Pinpoint the cell where the given text exists, returning its (X, Y) midpoint coordinate. 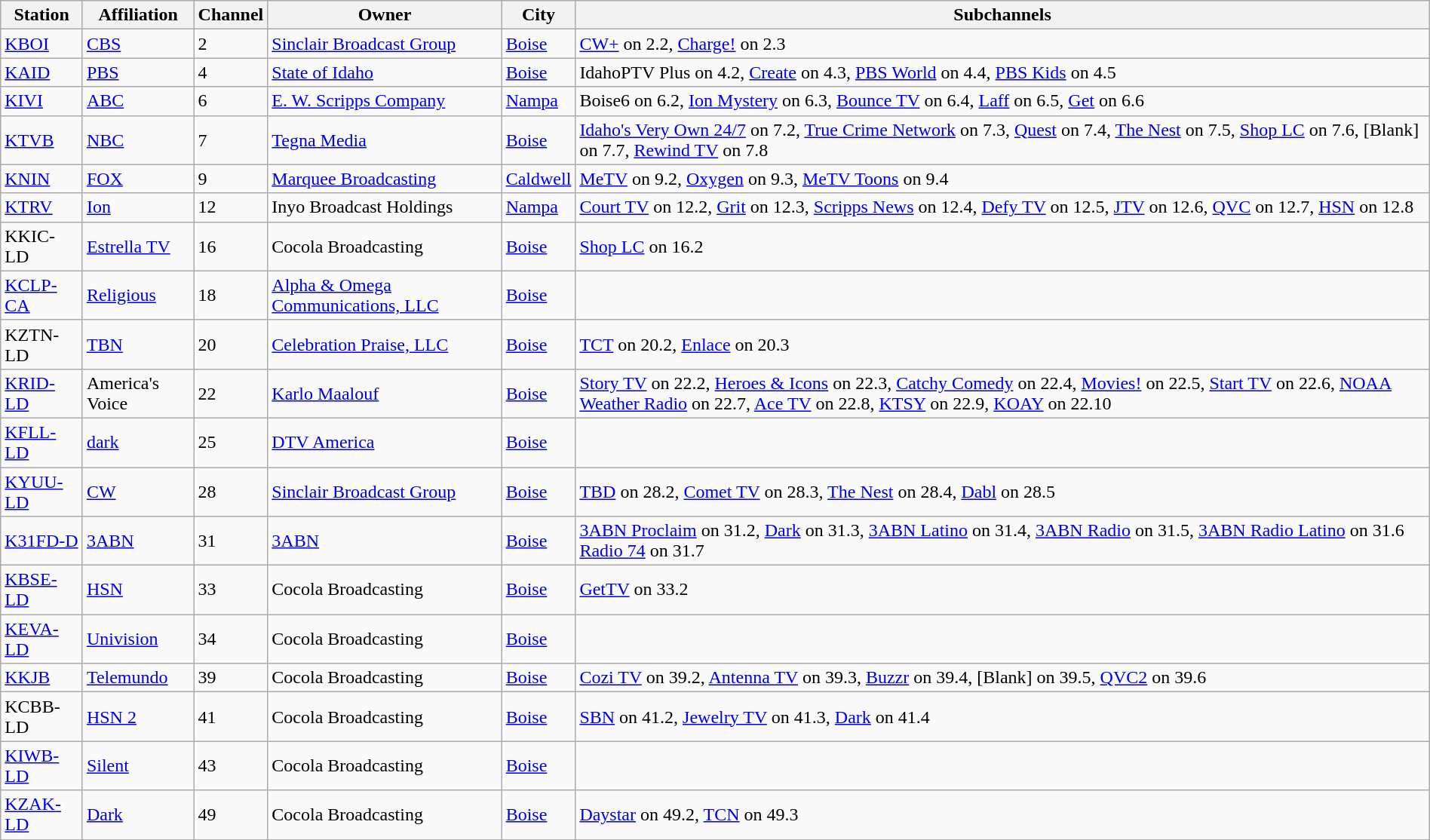
K31FD-D (42, 541)
KIVI (42, 101)
City (539, 15)
CW+ on 2.2, Charge! on 2.3 (1002, 44)
43 (231, 766)
Owner (385, 15)
dark (138, 442)
MeTV on 9.2, Oxygen on 9.3, MeTV Toons on 9.4 (1002, 179)
Daystar on 49.2, TCN on 49.3 (1002, 814)
ABC (138, 101)
Karlo Maalouf (385, 394)
KCLP-CA (42, 296)
SBN on 41.2, Jewelry TV on 41.3, Dark on 41.4 (1002, 716)
49 (231, 814)
KCBB-LD (42, 716)
E. W. Scripps Company (385, 101)
CW (138, 492)
KKIC-LD (42, 246)
KFLL-LD (42, 442)
31 (231, 541)
Alpha & Omega Communications, LLC (385, 296)
KTRV (42, 207)
DTV America (385, 442)
Silent (138, 766)
NBC (138, 140)
America's Voice (138, 394)
Inyo Broadcast Holdings (385, 207)
TBN (138, 344)
Marquee Broadcasting (385, 179)
KAID (42, 72)
KZTN-LD (42, 344)
KKJB (42, 678)
4 (231, 72)
7 (231, 140)
20 (231, 344)
Estrella TV (138, 246)
PBS (138, 72)
KZAK-LD (42, 814)
IdahoPTV Plus on 4.2, Create on 4.3, PBS World on 4.4, PBS Kids on 4.5 (1002, 72)
Idaho's Very Own 24/7 on 7.2, True Crime Network on 7.3, Quest on 7.4, The Nest on 7.5, Shop LC on 7.6, [Blank] on 7.7, Rewind TV on 7.8 (1002, 140)
KBSE-LD (42, 590)
Religious (138, 296)
12 (231, 207)
9 (231, 179)
KIWB-LD (42, 766)
34 (231, 639)
Shop LC on 16.2 (1002, 246)
Channel (231, 15)
Ion (138, 207)
39 (231, 678)
Station (42, 15)
FOX (138, 179)
Court TV on 12.2, Grit on 12.3, Scripps News on 12.4, Defy TV on 12.5, JTV on 12.6, QVC on 12.7, HSN on 12.8 (1002, 207)
HSN (138, 590)
GetTV on 33.2 (1002, 590)
Univision (138, 639)
KBOI (42, 44)
Affiliation (138, 15)
CBS (138, 44)
Subchannels (1002, 15)
HSN 2 (138, 716)
TCT on 20.2, Enlace on 20.3 (1002, 344)
16 (231, 246)
41 (231, 716)
3ABN Proclaim on 31.2, Dark on 31.3, 3ABN Latino on 31.4, 3ABN Radio on 31.5, 3ABN Radio Latino on 31.6 Radio 74 on 31.7 (1002, 541)
Boise6 on 6.2, Ion Mystery on 6.3, Bounce TV on 6.4, Laff on 6.5, Get on 6.6 (1002, 101)
KYUU-LD (42, 492)
Celebration Praise, LLC (385, 344)
Cozi TV on 39.2, Antenna TV on 39.3, Buzzr on 39.4, [Blank] on 39.5, QVC2 on 39.6 (1002, 678)
State of Idaho (385, 72)
6 (231, 101)
TBD on 28.2, Comet TV on 28.3, The Nest on 28.4, Dabl on 28.5 (1002, 492)
Caldwell (539, 179)
25 (231, 442)
Dark (138, 814)
2 (231, 44)
33 (231, 590)
18 (231, 296)
KNIN (42, 179)
28 (231, 492)
22 (231, 394)
KTVB (42, 140)
Telemundo (138, 678)
KRID-LD (42, 394)
KEVA-LD (42, 639)
Tegna Media (385, 140)
